Detect which cell encompasses the target text, then output its (x, y) center coordinate. 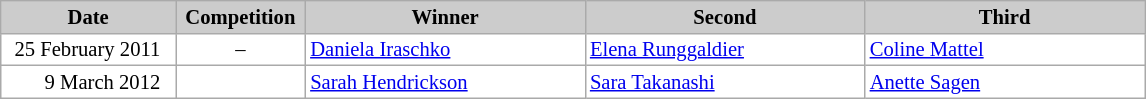
Second (725, 16)
Coline Mattel (1005, 49)
Sarah Hendrickson (445, 81)
25 February 2011 (88, 49)
Third (1005, 16)
Winner (445, 16)
Anette Sagen (1005, 81)
Date (88, 16)
– (241, 49)
9 March 2012 (88, 81)
Competition (241, 16)
Daniela Iraschko (445, 49)
Sara Takanashi (725, 81)
Elena Runggaldier (725, 49)
